Pinpoint the cell where the given text exists, returning its (X, Y) midpoint coordinate. 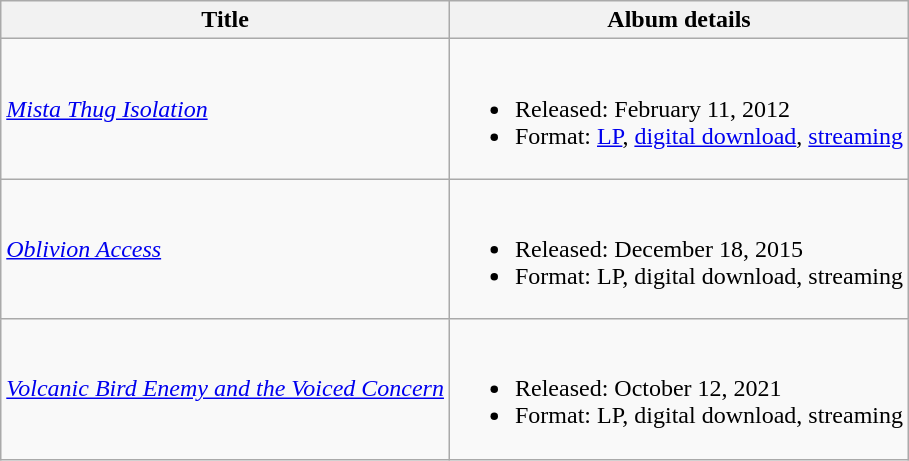
Released: October 12, 2021Format: LP, digital download, streaming (678, 389)
Oblivion Access (226, 249)
Album details (678, 20)
Released: February 11, 2012Format: LP, digital download, streaming (678, 109)
Title (226, 20)
Volcanic Bird Enemy and the Voiced Concern (226, 389)
Released: December 18, 2015Format: LP, digital download, streaming (678, 249)
Mista Thug Isolation (226, 109)
